Capture the cell that displays the provided text and extract its [x, y] central coordinate. 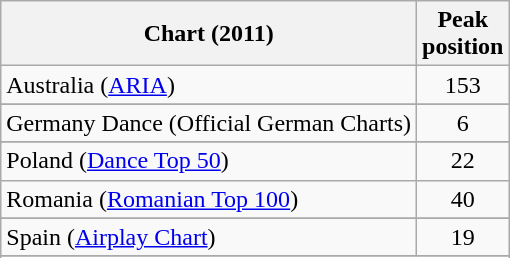
Peakposition [463, 34]
Germany Dance (Official German Charts) [209, 123]
6 [463, 123]
Poland (Dance Top 50) [209, 161]
Chart (2011) [209, 34]
22 [463, 161]
Romania (Romanian Top 100) [209, 199]
19 [463, 237]
153 [463, 85]
Australia (ARIA) [209, 85]
Spain (Airplay Chart) [209, 237]
40 [463, 199]
